Provide the [x, y] coordinate of the cell's center where the given text is located.  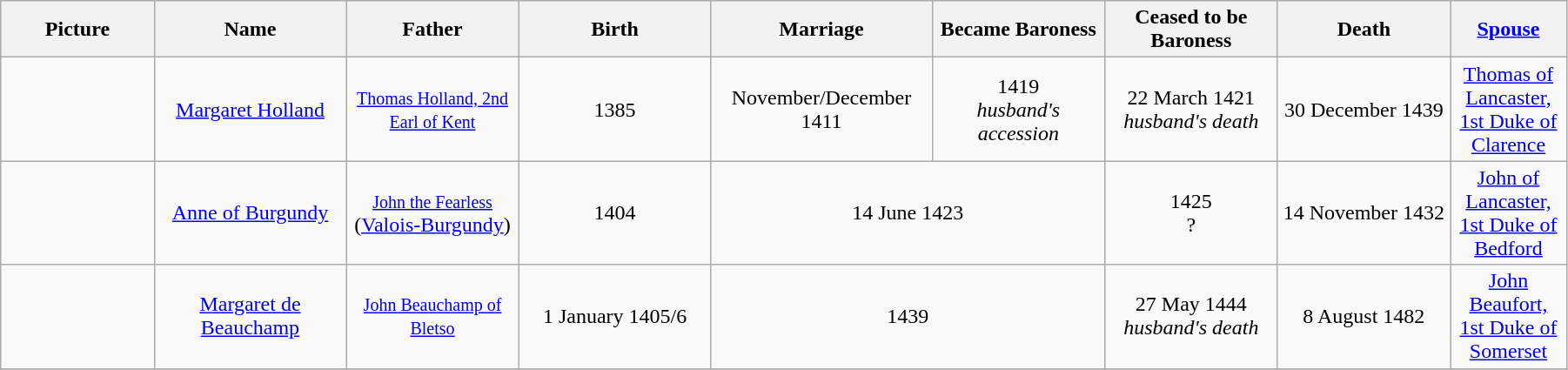
1439 [908, 317]
Margaret de Beauchamp [251, 317]
1 January 1405/6 [614, 317]
1404 [614, 212]
30 December 1439 [1364, 110]
14 November 1432 [1364, 212]
Thomas of Lancaster, 1st Duke of Clarence [1509, 110]
27 May 1444husband's death [1192, 317]
Thomas Holland, 2nd Earl of Kent [433, 110]
8 August 1482 [1364, 317]
John Beaufort, 1st Duke of Somerset [1509, 317]
Death [1364, 30]
Became Baroness [1018, 30]
John the Fearless(Valois-Burgundy) [433, 212]
John of Lancaster, 1st Duke of Bedford [1509, 212]
Name [251, 30]
14 June 1423 [908, 212]
22 March 1421husband's death [1192, 110]
Birth [614, 30]
1385 [614, 110]
Father [433, 30]
Ceased to be Baroness [1192, 30]
Anne of Burgundy [251, 212]
John Beauchamp of Bletso [433, 317]
Picture [77, 30]
Marriage [821, 30]
1419husband's accession [1018, 110]
Spouse [1509, 30]
1425? [1192, 212]
November/December 1411 [821, 110]
Margaret Holland [251, 110]
